Return (x, y) of the center of cell containing provided text 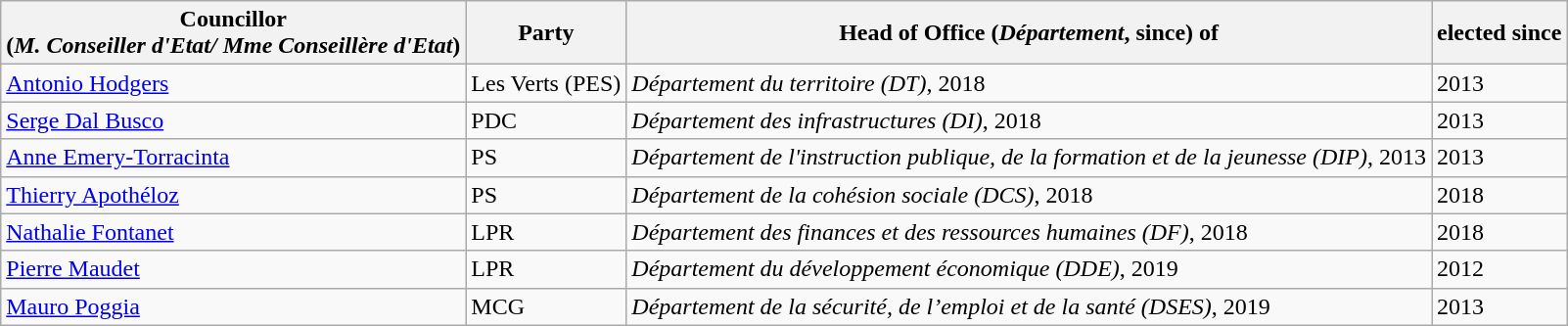
Anne Emery-Torracinta (233, 158)
Antonio Hodgers (233, 83)
Serge Dal Busco (233, 120)
Département du territoire (DT), 2018 (1030, 83)
elected since (1499, 33)
PDC (546, 120)
Département de l'instruction publique, de la formation et de la jeunesse (DIP), 2013 (1030, 158)
Party (546, 33)
Councillor(M. Conseiller d'Etat/ Mme Conseillère d'Etat) (233, 33)
2012 (1499, 269)
Département des finances et des ressources humaines (DF), 2018 (1030, 232)
Head of Office (Département, since) of (1030, 33)
Nathalie Fontanet (233, 232)
Département du développement économique (DDE), 2019 (1030, 269)
Mauro Poggia (233, 306)
Pierre Maudet (233, 269)
MCG (546, 306)
Thierry Apothéloz (233, 195)
Département des infrastructures (DI), 2018 (1030, 120)
Département de la cohésion sociale (DCS), 2018 (1030, 195)
Les Verts (PES) (546, 83)
Département de la sécurité, de l’emploi et de la santé (DSES), 2019 (1030, 306)
